Capture the cell that displays the provided text and extract its [X, Y] central coordinate. 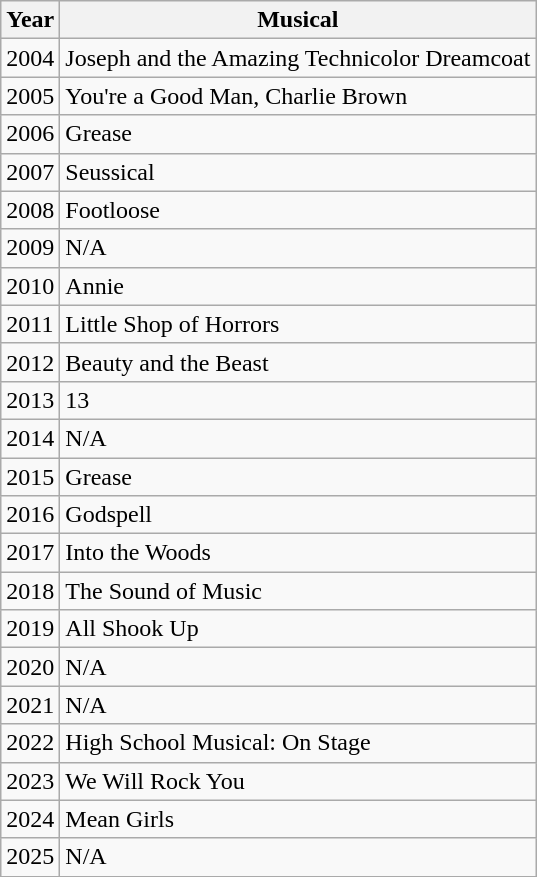
2023 [30, 781]
2016 [30, 515]
2010 [30, 286]
2022 [30, 743]
2014 [30, 438]
Annie [298, 286]
2009 [30, 248]
2007 [30, 172]
2018 [30, 591]
2017 [30, 553]
You're a Good Man, Charlie Brown [298, 96]
High School Musical: On Stage [298, 743]
2013 [30, 400]
2012 [30, 362]
Little Shop of Horrors [298, 324]
Mean Girls [298, 819]
2025 [30, 857]
2004 [30, 58]
2006 [30, 134]
All Shook Up [298, 629]
2021 [30, 705]
Joseph and the Amazing Technicolor Dreamcoat [298, 58]
2024 [30, 819]
Footloose [298, 210]
2015 [30, 477]
2011 [30, 324]
13 [298, 400]
Year [30, 20]
We Will Rock You [298, 781]
Seussical [298, 172]
Into the Woods [298, 553]
2005 [30, 96]
2020 [30, 667]
2019 [30, 629]
2008 [30, 210]
The Sound of Music [298, 591]
Beauty and the Beast [298, 362]
Musical [298, 20]
Godspell [298, 515]
